Output the [x, y] coordinate of the center of the cell containing the given text.  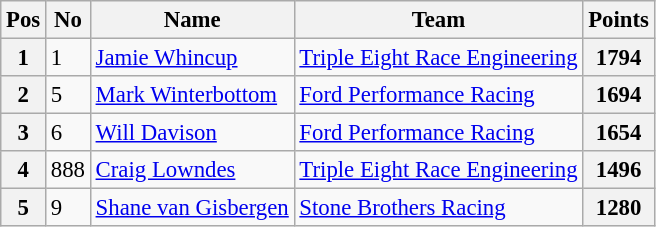
1694 [618, 95]
1794 [618, 58]
6 [68, 133]
Name [192, 20]
No [68, 20]
9 [68, 208]
2 [24, 95]
Craig Lowndes [192, 170]
1280 [618, 208]
Jamie Whincup [192, 58]
Points [618, 20]
Pos [24, 20]
1654 [618, 133]
888 [68, 170]
Stone Brothers Racing [438, 208]
Shane van Gisbergen [192, 208]
3 [24, 133]
Team [438, 20]
Mark Winterbottom [192, 95]
4 [24, 170]
1496 [618, 170]
Will Davison [192, 133]
